Search for the cell housing the specified text and yield its (X, Y) center coordinate. 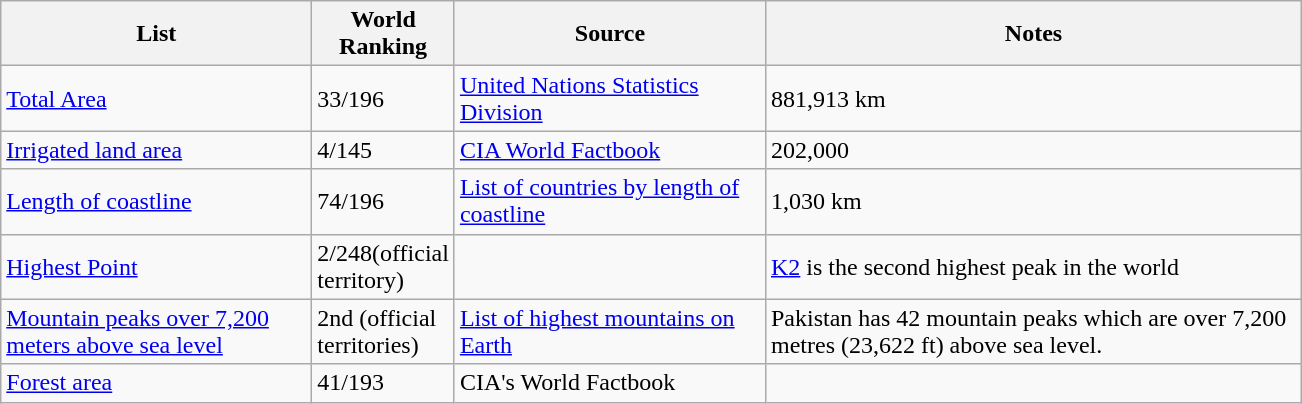
List of countries by length of coastline (610, 202)
Total Area (156, 98)
World Ranking (384, 34)
33/196 (384, 98)
1,030 km (1033, 202)
2nd (official territories) (384, 332)
Length of coastline (156, 202)
K2 is the second highest peak in the world (1033, 266)
United Nations Statistics Division (610, 98)
74/196 (384, 202)
CIA's World Factbook (610, 383)
Source (610, 34)
4/145 (384, 150)
Notes (1033, 34)
Forest area (156, 383)
2/248(official territory) (384, 266)
202,000 (1033, 150)
Highest Point (156, 266)
Mountain peaks over 7,200 meters above sea level (156, 332)
Pakistan has 42 mountain peaks which are over 7,200 metres (23,622 ft) above sea level. (1033, 332)
List (156, 34)
41/193 (384, 383)
CIA World Factbook (610, 150)
Irrigated land area (156, 150)
List of highest mountains on Earth (610, 332)
881,913 km (1033, 98)
